From the cell containing the given text, extract its center point as (x, y) coordinate. 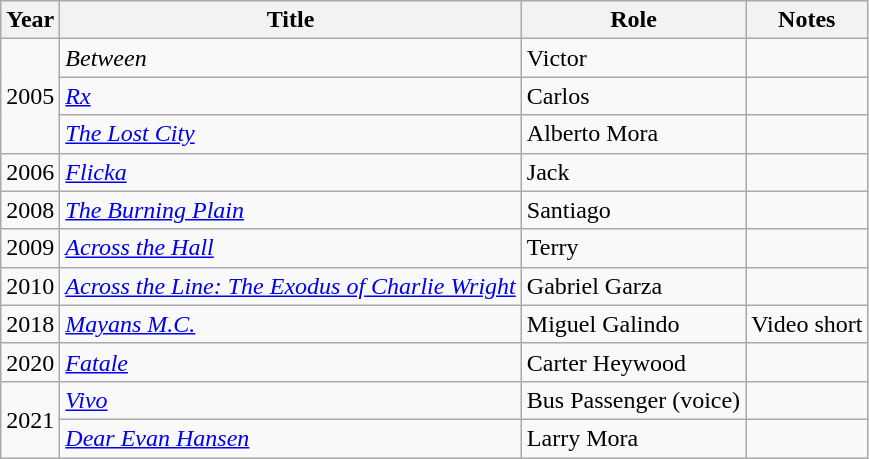
2010 (30, 286)
Vivo (290, 400)
Role (633, 20)
2020 (30, 362)
Santiago (633, 210)
Rx (290, 96)
Jack (633, 172)
2006 (30, 172)
2008 (30, 210)
2018 (30, 324)
2005 (30, 96)
Larry Mora (633, 438)
Miguel Galindo (633, 324)
Notes (807, 20)
Terry (633, 248)
2009 (30, 248)
Across the Line: The Exodus of Charlie Wright (290, 286)
Video short (807, 324)
Gabriel Garza (633, 286)
Across the Hall (290, 248)
Dear Evan Hansen (290, 438)
Year (30, 20)
Victor (633, 58)
Between (290, 58)
The Burning Plain (290, 210)
Carter Heywood (633, 362)
Flicka (290, 172)
The Lost City (290, 134)
Fatale (290, 362)
Carlos (633, 96)
Alberto Mora (633, 134)
Mayans M.C. (290, 324)
Title (290, 20)
2021 (30, 419)
Bus Passenger (voice) (633, 400)
